Find where the given text appears and provide that cell's center as (X, Y) coordinate. 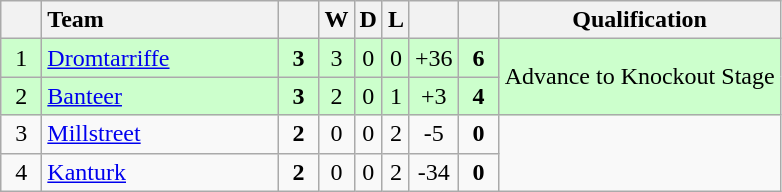
Banteer (160, 96)
-34 (434, 172)
Dromtarriffe (160, 58)
Team (160, 20)
-5 (434, 134)
6 (478, 58)
+3 (434, 96)
Qualification (640, 20)
+36 (434, 58)
W (336, 20)
Advance to Knockout Stage (640, 77)
D (368, 20)
Millstreet (160, 134)
L (396, 20)
Kanturk (160, 172)
